For the text-containing cell, return its midpoint in (x, y) coordinate format. 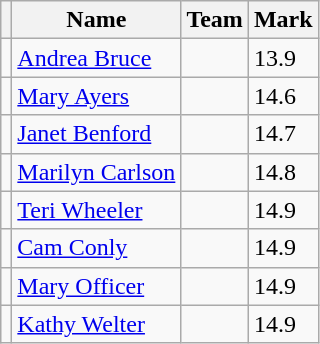
14.7 (283, 134)
13.9 (283, 58)
Team (215, 20)
Janet Benford (96, 134)
Andrea Bruce (96, 58)
14.6 (283, 96)
14.8 (283, 172)
Marilyn Carlson (96, 172)
Mary Ayers (96, 96)
Mary Officer (96, 286)
Name (96, 20)
Cam Conly (96, 248)
Kathy Welter (96, 324)
Teri Wheeler (96, 210)
Mark (283, 20)
